Pinpoint the cell where the given text exists, returning its [X, Y] midpoint coordinate. 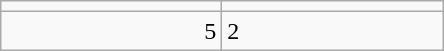
5 [112, 31]
2 [332, 31]
